Determine the [X, Y] coordinate at the center of the cell enclosing the given text.  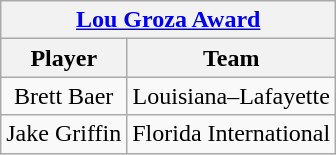
Louisiana–Lafayette [232, 96]
Lou Groza Award [168, 20]
Team [232, 58]
Jake Griffin [64, 134]
Brett Baer [64, 96]
Florida International [232, 134]
Player [64, 58]
